For the text-containing cell, return its midpoint in [X, Y] coordinate format. 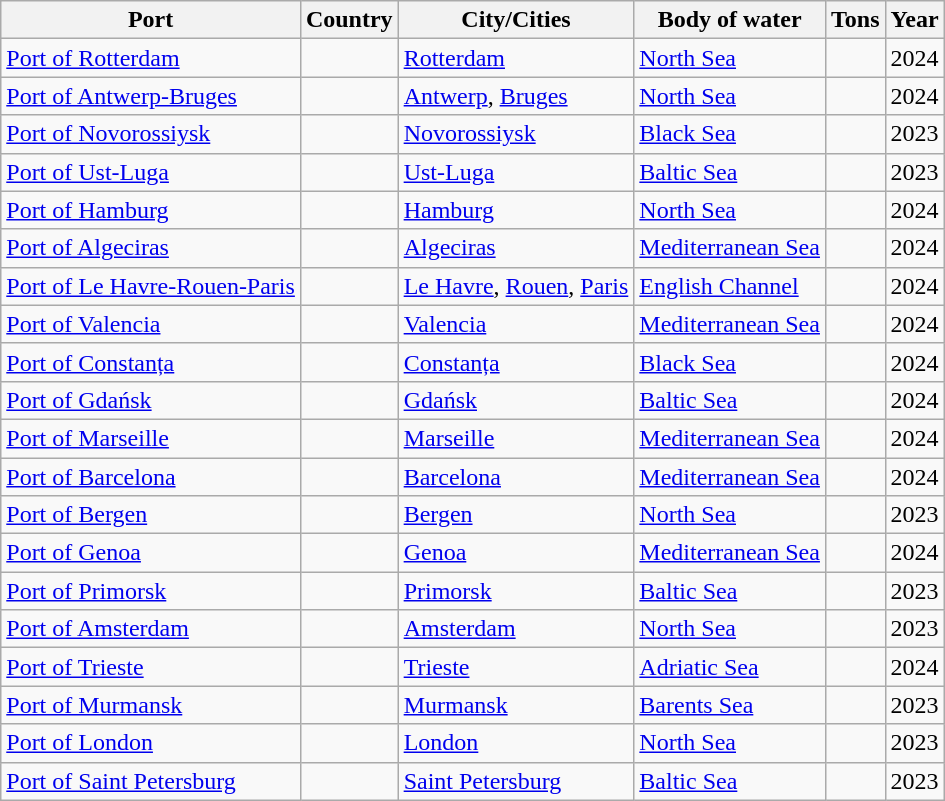
Port of Murmansk [151, 705]
Trieste [516, 667]
Port of Trieste [151, 667]
Port of Primorsk [151, 591]
Rotterdam [516, 58]
Tons [855, 20]
Body of water [730, 20]
Port of Saint Petersburg [151, 781]
Primorsk [516, 591]
Le Havre, Rouen, Paris [516, 286]
Antwerp, Bruges [516, 96]
Port of Genoa [151, 553]
Year [914, 20]
Port of Valencia [151, 324]
Ust-Luga [516, 172]
Port of Novorossiysk [151, 134]
Country [349, 20]
Saint Petersburg [516, 781]
Bergen [516, 515]
Barcelona [516, 477]
Port of Bergen [151, 515]
Port of Constanța [151, 362]
Hamburg [516, 210]
Algeciras [516, 248]
Adriatic Sea [730, 667]
Port of Algeciras [151, 248]
Barents Sea [730, 705]
Port of Antwerp-Bruges [151, 96]
Novorossiysk [516, 134]
London [516, 743]
Port of Gdańsk [151, 400]
Genoa [516, 553]
City/Cities [516, 20]
Port of Hamburg [151, 210]
Port of Barcelona [151, 477]
Constanța [516, 362]
Port of Le Havre-Rouen-Paris [151, 286]
Valencia [516, 324]
Port of London [151, 743]
Amsterdam [516, 629]
Murmansk [516, 705]
Port [151, 20]
Port of Amsterdam [151, 629]
Port of Rotterdam [151, 58]
Marseille [516, 438]
English Channel [730, 286]
Gdańsk [516, 400]
Port of Ust-Luga [151, 172]
Port of Marseille [151, 438]
